Determine the [x, y] coordinate at the center of the cell enclosing the given text.  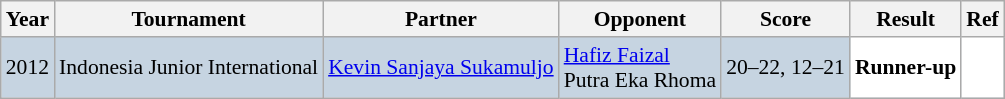
20–22, 12–21 [786, 68]
Opponent [640, 19]
Partner [441, 19]
2012 [28, 68]
Ref [982, 19]
Tournament [188, 19]
Indonesia Junior International [188, 68]
Kevin Sanjaya Sukamuljo [441, 68]
Result [906, 19]
Year [28, 19]
Hafiz Faizal Putra Eka Rhoma [640, 68]
Score [786, 19]
Runner-up [906, 68]
